Determine the (x, y) coordinate at the center of the cell enclosing the given text.  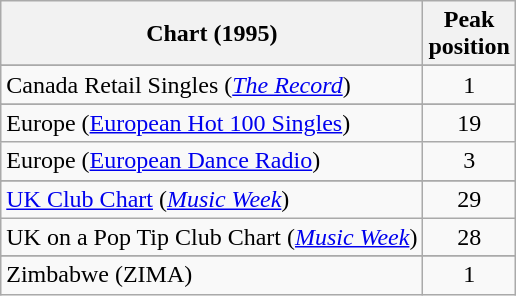
UK on a Pop Tip Club Chart (Music Week) (212, 237)
Canada Retail Singles (The Record) (212, 85)
Zimbabwe (ZIMA) (212, 275)
Peakposition (469, 34)
19 (469, 123)
UK Club Chart (Music Week) (212, 199)
28 (469, 237)
3 (469, 161)
Europe (European Dance Radio) (212, 161)
Chart (1995) (212, 34)
29 (469, 199)
Europe (European Hot 100 Singles) (212, 123)
